Capture the cell that displays the provided text and extract its (x, y) central coordinate. 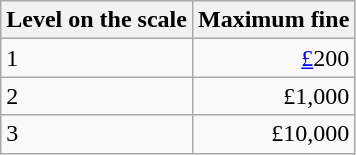
1 (97, 58)
3 (97, 134)
£1,000 (273, 96)
£200 (273, 58)
Maximum fine (273, 20)
Level on the scale (97, 20)
2 (97, 96)
£10,000 (273, 134)
